Detect which cell encompasses the target text, then output its (X, Y) center coordinate. 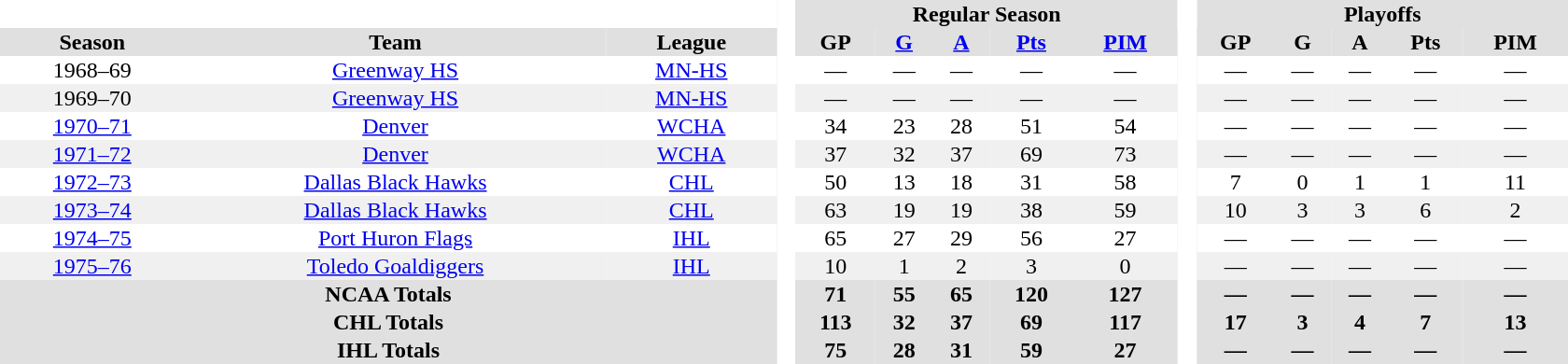
11 (1516, 182)
18 (961, 182)
Toledo Goaldiggers (396, 266)
75 (835, 350)
73 (1126, 154)
1970–71 (92, 126)
127 (1126, 294)
League (692, 42)
58 (1126, 182)
71 (835, 294)
4 (1359, 322)
NCAA Totals (388, 294)
1974–75 (92, 238)
63 (835, 210)
56 (1032, 238)
IHL Totals (388, 350)
51 (1032, 126)
Port Huron Flags (396, 238)
Regular Season (987, 14)
6 (1426, 210)
120 (1032, 294)
117 (1126, 322)
29 (961, 238)
23 (903, 126)
Season (92, 42)
1973–74 (92, 210)
54 (1126, 126)
1975–76 (92, 266)
38 (1032, 210)
1969–70 (92, 98)
1972–73 (92, 182)
Team (396, 42)
CHL Totals (388, 322)
Playoffs (1382, 14)
1971–72 (92, 154)
17 (1235, 322)
55 (903, 294)
1968–69 (92, 70)
50 (835, 182)
113 (835, 322)
34 (835, 126)
